Return the [X, Y] coordinate for the center point of the cell that contains the specified text.  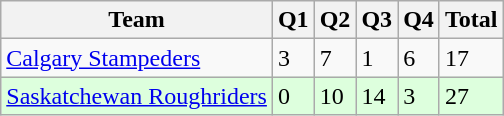
Q2 [335, 20]
14 [377, 96]
0 [293, 96]
27 [471, 96]
Calgary Stampeders [137, 58]
Q4 [419, 20]
10 [335, 96]
Q1 [293, 20]
Team [137, 20]
7 [335, 58]
1 [377, 58]
Saskatchewan Roughriders [137, 96]
6 [419, 58]
Q3 [377, 20]
Total [471, 20]
17 [471, 58]
